Find where the given text appears and provide that cell's center as (X, Y) coordinate. 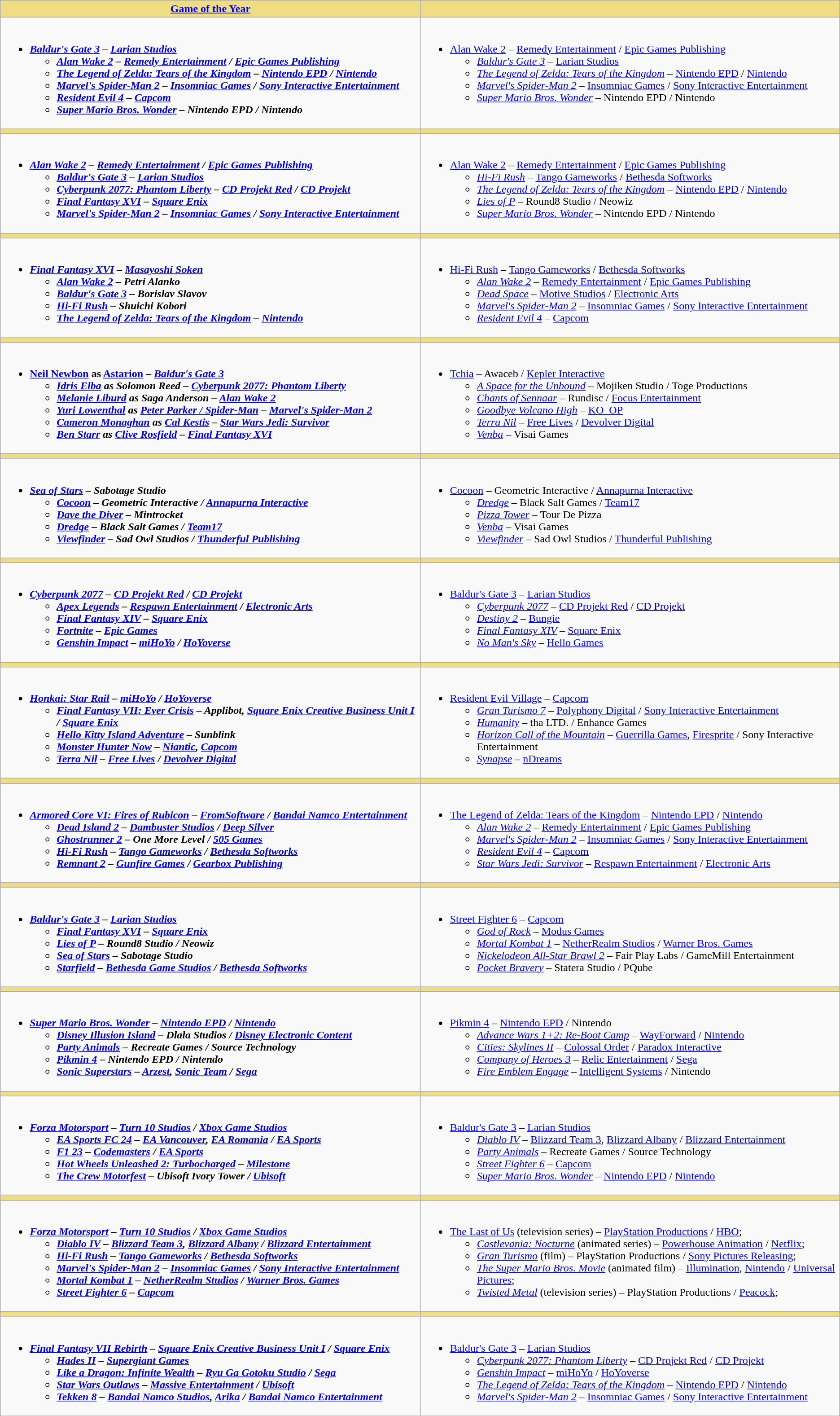
Game of the Year (210, 9)
